Capture the cell that displays the provided text and extract its [x, y] central coordinate. 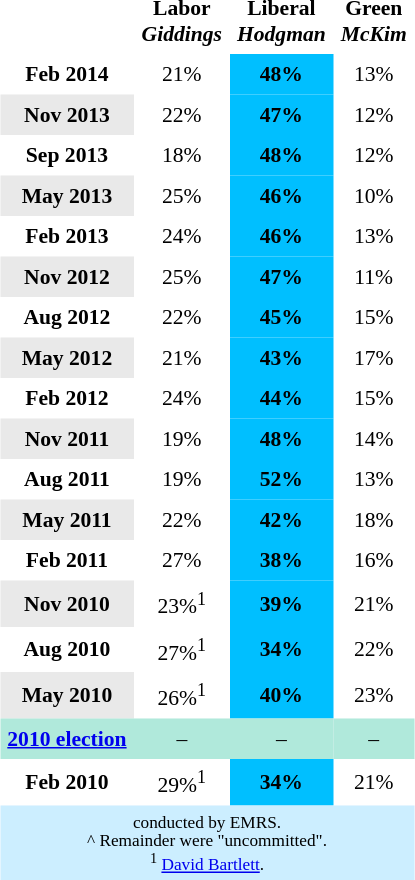
Feb 2014 [67, 74]
Aug 2012 [67, 317]
Nov 2012 [67, 276]
43% [281, 357]
Feb 2013 [67, 236]
10% [374, 195]
52% [281, 479]
27% [182, 560]
2010 election [67, 739]
42% [281, 519]
Aug 2011 [67, 479]
Feb 2012 [67, 398]
29%1 [182, 782]
14% [374, 438]
44% [281, 398]
23%1 [182, 603]
45% [281, 317]
Sep 2013 [67, 155]
Nov 2011 [67, 438]
23% [374, 696]
conducted by EMRS.^ Remainder were "uncommitted".1 David Bartlett. [207, 842]
May 2011 [67, 519]
Feb 2010 [67, 782]
38% [281, 560]
May 2013 [67, 195]
Aug 2010 [67, 649]
16% [374, 560]
Nov 2013 [67, 114]
40% [281, 696]
39% [281, 603]
11% [374, 276]
May 2012 [67, 357]
Feb 2011 [67, 560]
May 2010 [67, 696]
17% [374, 357]
26%1 [182, 696]
27%1 [182, 649]
Nov 2010 [67, 603]
